Scan for the cell matching the given text and deliver its [X, Y] coordinate at center. 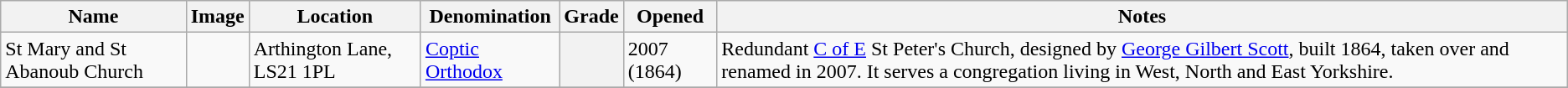
Denomination [489, 17]
Coptic Orthodox [489, 60]
Image [218, 17]
2007 (1864) [670, 60]
Arthington Lane, LS21 1PL [335, 60]
Opened [670, 17]
Notes [1142, 17]
St Mary and St Abanoub Church [94, 60]
Location [335, 17]
Grade [591, 17]
Name [94, 17]
